Detect which cell encompasses the target text, then output its [X, Y] center coordinate. 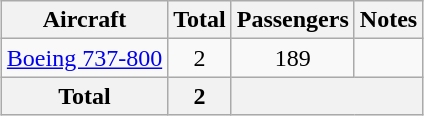
Boeing 737-800 [84, 58]
Aircraft [84, 20]
189 [292, 58]
Notes [388, 20]
Passengers [292, 20]
